Determine the (X, Y) coordinate at the center of the cell enclosing the given text.  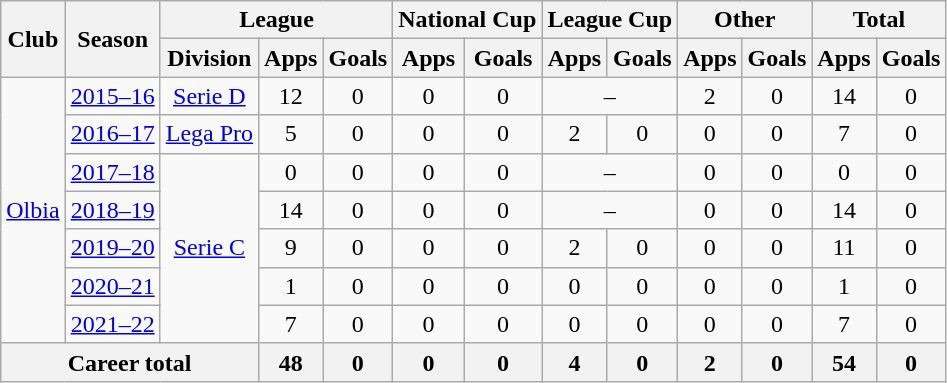
Total (879, 20)
2016–17 (112, 134)
Lega Pro (209, 134)
54 (844, 362)
Other (745, 20)
Serie C (209, 248)
Serie D (209, 96)
Season (112, 39)
2015–16 (112, 96)
Olbia (33, 210)
2017–18 (112, 172)
4 (574, 362)
2020–21 (112, 286)
Division (209, 58)
2019–20 (112, 248)
11 (844, 248)
12 (291, 96)
9 (291, 248)
5 (291, 134)
48 (291, 362)
League Cup (610, 20)
League (276, 20)
Club (33, 39)
National Cup (468, 20)
2021–22 (112, 324)
2018–19 (112, 210)
Career total (130, 362)
